Return the (x, y) coordinate for the center point of the cell that contains the specified text.  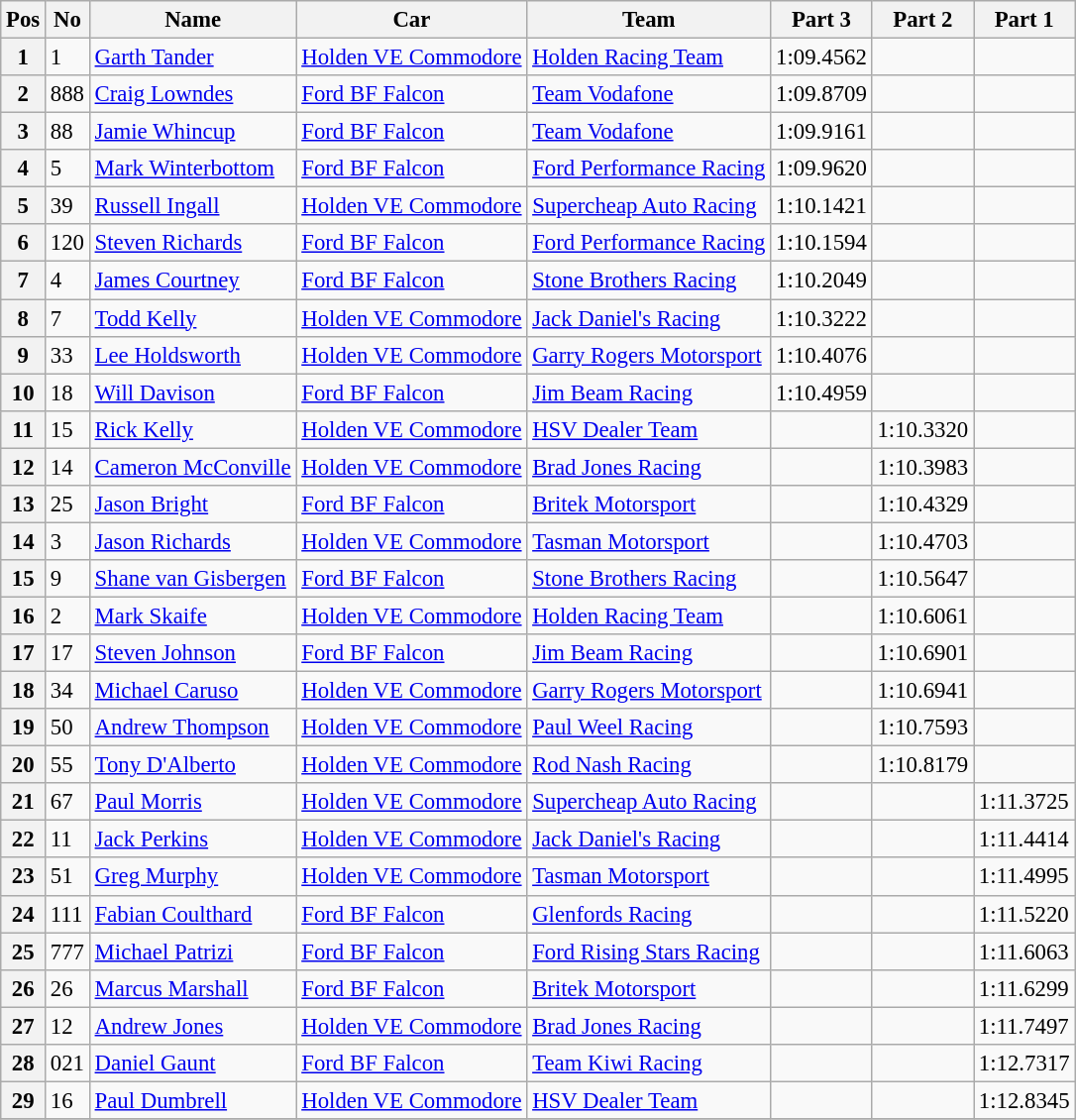
34 (67, 691)
Jason Bright (192, 504)
6 (24, 243)
1:10.3983 (922, 467)
Car (412, 20)
Daniel Gaunt (192, 1064)
19 (24, 728)
Team Kiwi Racing (649, 1064)
Rick Kelly (192, 429)
777 (67, 952)
1:11.7497 (1024, 1026)
50 (67, 728)
1:09.9620 (821, 168)
88 (67, 132)
Paul Weel Racing (649, 728)
Andrew Jones (192, 1026)
39 (67, 206)
Lee Holdsworth (192, 355)
1:10.4329 (922, 504)
27 (24, 1026)
1:10.6941 (922, 691)
8 (24, 318)
1:11.5220 (1024, 914)
Cameron McConville (192, 467)
Paul Dumbrell (192, 1100)
Paul Morris (192, 802)
Marcus Marshall (192, 988)
51 (67, 877)
Team (649, 20)
1:10.1594 (821, 243)
55 (67, 765)
1:10.3320 (922, 429)
1:11.4414 (1024, 840)
1:10.6901 (922, 653)
24 (24, 914)
Jack Perkins (192, 840)
1:12.8345 (1024, 1100)
Glenfords Racing (649, 914)
1:11.6063 (1024, 952)
1:10.4076 (821, 355)
1:10.4959 (821, 392)
Name (192, 20)
111 (67, 914)
Shane van Gisbergen (192, 579)
1:11.3725 (1024, 802)
23 (24, 877)
67 (67, 802)
Fabian Coulthard (192, 914)
Garth Tander (192, 57)
1:09.9161 (821, 132)
Ford Rising Stars Racing (649, 952)
Greg Murphy (192, 877)
James Courtney (192, 280)
021 (67, 1064)
1:09.4562 (821, 57)
29 (24, 1100)
888 (67, 94)
22 (24, 840)
120 (67, 243)
20 (24, 765)
1:10.4703 (922, 541)
Andrew Thompson (192, 728)
Michael Caruso (192, 691)
Part 3 (821, 20)
1:10.8179 (922, 765)
Part 2 (922, 20)
Jamie Whincup (192, 132)
Steven Johnson (192, 653)
Mark Winterbottom (192, 168)
Russell Ingall (192, 206)
1:12.7317 (1024, 1064)
1:10.7593 (922, 728)
Steven Richards (192, 243)
28 (24, 1064)
Todd Kelly (192, 318)
Tony D'Alberto (192, 765)
Rod Nash Racing (649, 765)
1:09.8709 (821, 94)
Mark Skaife (192, 616)
1:11.6299 (1024, 988)
Jason Richards (192, 541)
1:11.4995 (1024, 877)
1:10.2049 (821, 280)
Part 1 (1024, 20)
Pos (24, 20)
No (67, 20)
10 (24, 392)
1:10.6061 (922, 616)
Craig Lowndes (192, 94)
1:10.5647 (922, 579)
Will Davison (192, 392)
1:10.3222 (821, 318)
1:10.1421 (821, 206)
21 (24, 802)
13 (24, 504)
Michael Patrizi (192, 952)
33 (67, 355)
